Provide the (X, Y) coordinate of the cell's center where the given text is located.  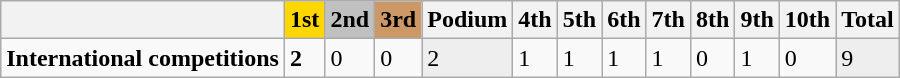
1st (304, 20)
7th (668, 20)
3rd (398, 20)
9 (868, 58)
8th (712, 20)
Podium (468, 20)
5th (579, 20)
2nd (350, 20)
Total (868, 20)
9th (757, 20)
6th (624, 20)
10th (807, 20)
International competitions (143, 58)
4th (535, 20)
